Provide the [x, y] coordinate of the cell's center where the given text is located.  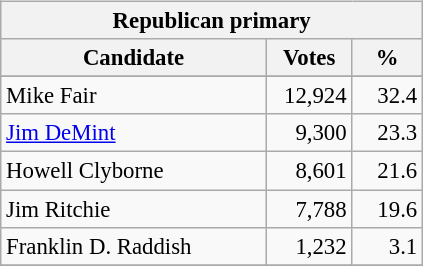
Votes [309, 58]
9,300 [309, 133]
21.6 [388, 171]
Republican primary [212, 21]
7,788 [309, 209]
Howell Clyborne [134, 171]
Jim Ritchie [134, 209]
Jim DeMint [134, 133]
23.3 [388, 133]
Candidate [134, 58]
32.4 [388, 96]
8,601 [309, 171]
12,924 [309, 96]
1,232 [309, 246]
% [388, 58]
3.1 [388, 246]
Mike Fair [134, 96]
19.6 [388, 209]
Franklin D. Raddish [134, 246]
